Detect which cell encompasses the target text, then output its (x, y) center coordinate. 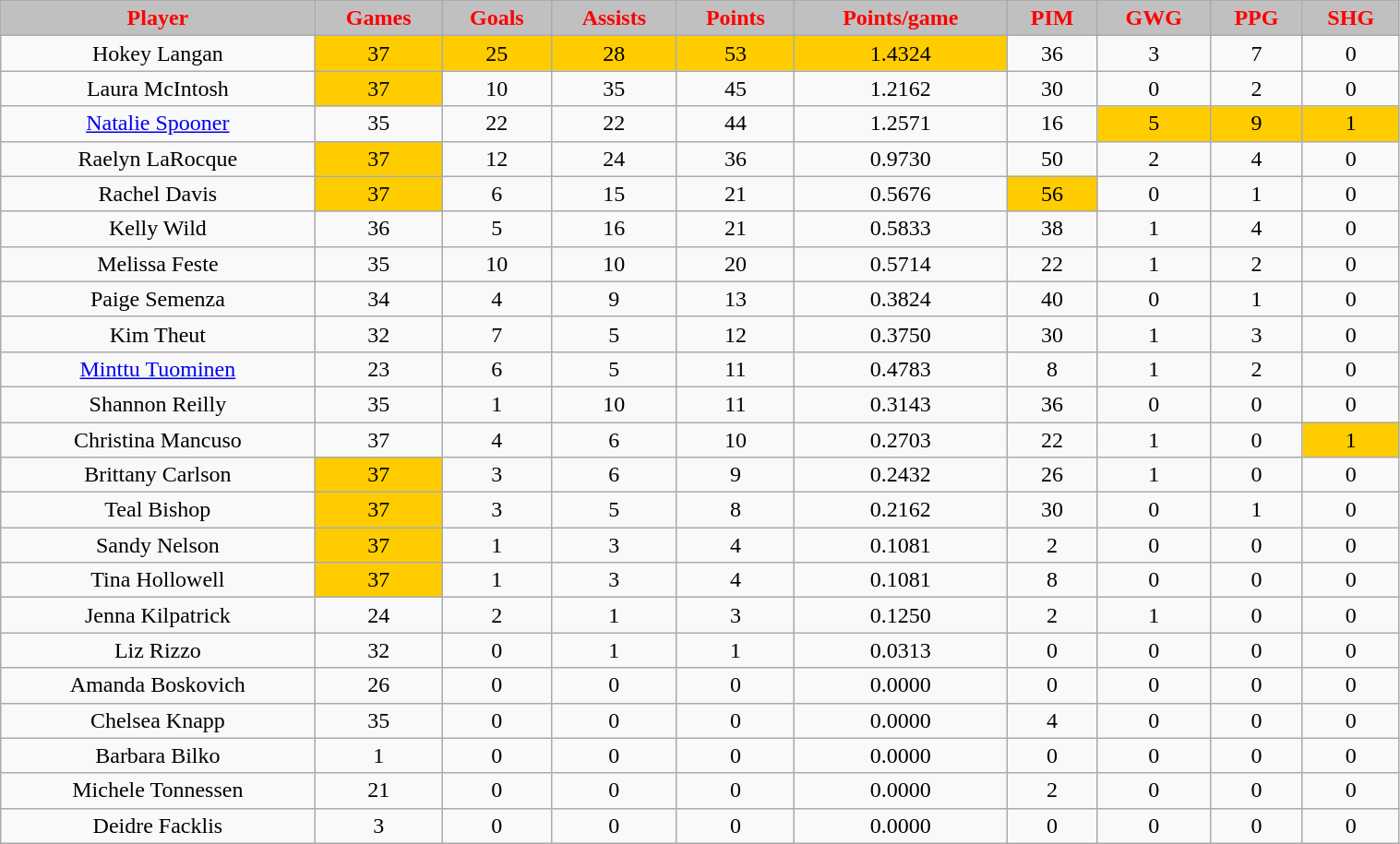
0.5833 (901, 229)
Jenna Kilpatrick (158, 615)
23 (378, 369)
45 (735, 89)
Shannon Reilly (158, 404)
15 (614, 194)
1.4324 (901, 53)
Liz Rizzo (158, 650)
Games (378, 18)
PPG (1256, 18)
0.2432 (901, 475)
0.3824 (901, 299)
13 (735, 299)
34 (378, 299)
0.2703 (901, 440)
25 (497, 53)
Natalie Spooner (158, 124)
Minttu Tuominen (158, 369)
0.5714 (901, 264)
Goals (497, 18)
Laura McIntosh (158, 89)
Tina Hollowell (158, 580)
0.1250 (901, 615)
Kelly Wild (158, 229)
Michele Tonnessen (158, 791)
50 (1052, 159)
40 (1052, 299)
1.2162 (901, 89)
Christina Mancuso (158, 440)
0.3143 (901, 404)
28 (614, 53)
Barbara Bilko (158, 755)
PIM (1052, 18)
1.2571 (901, 124)
Sandy Nelson (158, 545)
Raelyn LaRocque (158, 159)
Teal Bishop (158, 510)
0.4783 (901, 369)
Rachel Davis (158, 194)
0.0313 (901, 650)
Brittany Carlson (158, 475)
38 (1052, 229)
SHG (1351, 18)
Paige Semenza (158, 299)
44 (735, 124)
0.2162 (901, 510)
Amanda Boskovich (158, 685)
53 (735, 53)
56 (1052, 194)
GWG (1154, 18)
Deidre Facklis (158, 826)
0.3750 (901, 334)
0.9730 (901, 159)
Points/game (901, 18)
Melissa Feste (158, 264)
Player (158, 18)
Assists (614, 18)
20 (735, 264)
Kim Theut (158, 334)
Hokey Langan (158, 53)
0.5676 (901, 194)
Chelsea Knapp (158, 720)
Points (735, 18)
